Provide the (X, Y) coordinate of the cell's center where the given text is located.  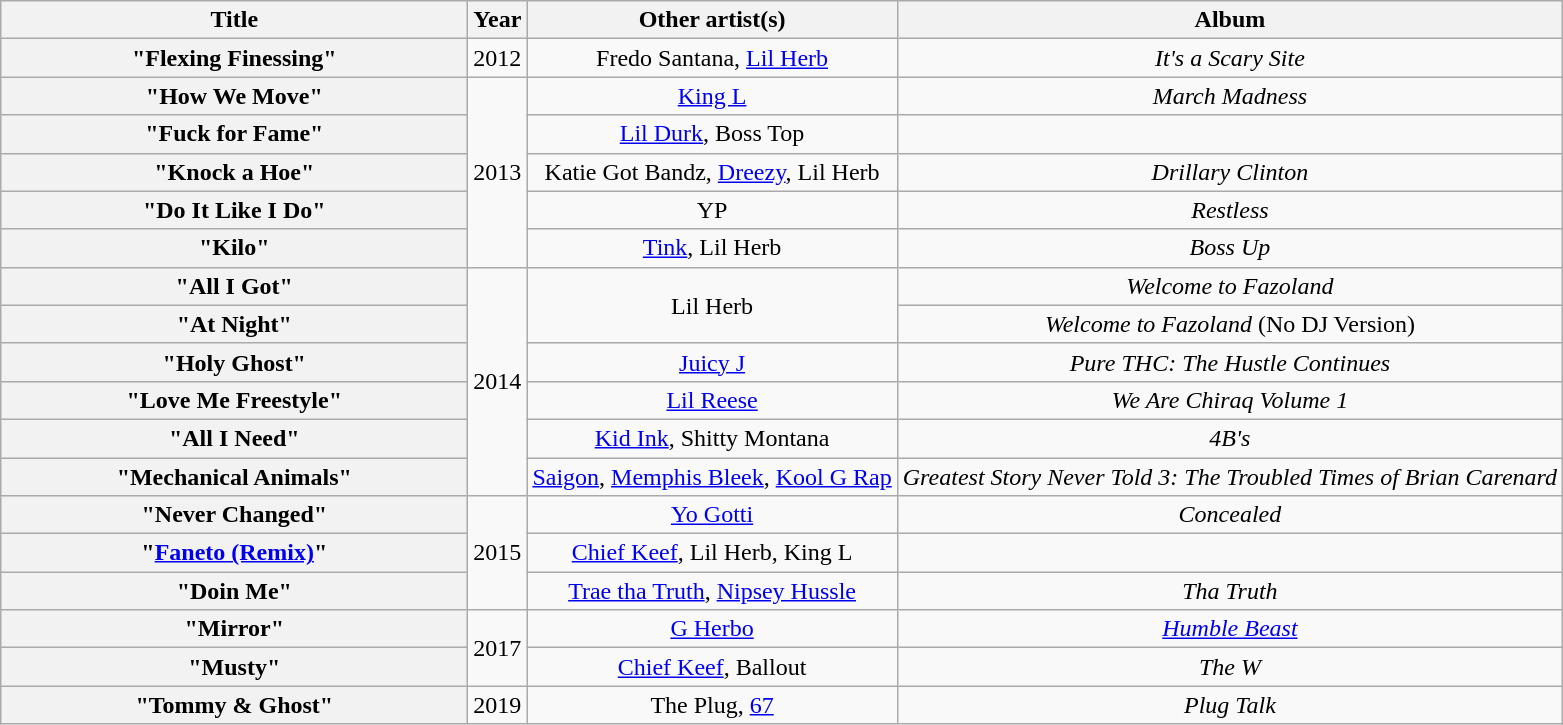
Kid Ink, Shitty Montana (712, 438)
Welcome to Fazoland (No DJ Version) (1230, 324)
"Love Me Freestyle" (234, 400)
Year (498, 20)
Chief Keef, Ballout (712, 667)
"Fuck for Fame" (234, 134)
Chief Keef, Lil Herb, King L (712, 553)
"Holy Ghost" (234, 362)
Lil Reese (712, 400)
Humble Beast (1230, 629)
"Tommy & Ghost" (234, 705)
Yo Gotti (712, 515)
G Herbo (712, 629)
"All I Need" (234, 438)
"Faneto (Remix)" (234, 553)
The W (1230, 667)
Title (234, 20)
Tha Truth (1230, 591)
We Are Chiraq Volume 1 (1230, 400)
Welcome to Fazoland (1230, 286)
2017 (498, 648)
It's a Scary Site (1230, 58)
"Mirror" (234, 629)
Concealed (1230, 515)
Drillary Clinton (1230, 172)
Other artist(s) (712, 20)
2019 (498, 705)
"Musty" (234, 667)
March Madness (1230, 96)
2014 (498, 381)
Juicy J (712, 362)
Lil Herb (712, 305)
4B's (1230, 438)
Boss Up (1230, 248)
Pure THC: The Hustle Continues (1230, 362)
"Mechanical Animals" (234, 477)
The Plug, 67 (712, 705)
Trae tha Truth, Nipsey Hussle (712, 591)
Restless (1230, 210)
Greatest Story Never Told 3: The Troubled Times of Brian Carenard (1230, 477)
"Knock a Hoe" (234, 172)
2015 (498, 553)
Fredo Santana, Lil Herb (712, 58)
2013 (498, 172)
Tink, Lil Herb (712, 248)
"Flexing Finessing" (234, 58)
Lil Durk, Boss Top (712, 134)
2012 (498, 58)
"Kilo" (234, 248)
"Doin Me" (234, 591)
YP (712, 210)
King L (712, 96)
Saigon, Memphis Bleek, Kool G Rap (712, 477)
"All I Got" (234, 286)
Katie Got Bandz, Dreezy, Lil Herb (712, 172)
Plug Talk (1230, 705)
"How We Move" (234, 96)
"At Night" (234, 324)
"Do It Like I Do" (234, 210)
Album (1230, 20)
"Never Changed" (234, 515)
